Find where the given text appears and provide that cell's center as (x, y) coordinate. 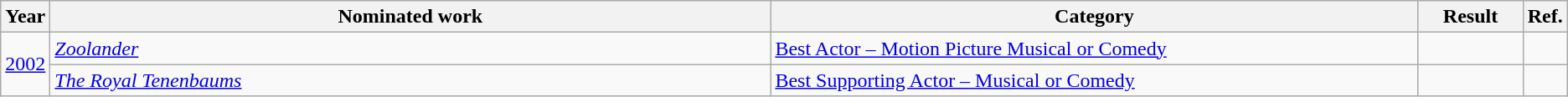
Zoolander (410, 48)
Result (1471, 17)
Category (1094, 17)
Nominated work (410, 17)
Best Supporting Actor – Musical or Comedy (1094, 80)
Ref. (1545, 17)
The Royal Tenenbaums (410, 80)
Best Actor – Motion Picture Musical or Comedy (1094, 48)
Year (25, 17)
2002 (25, 64)
